Find where the given text appears and provide that cell's center as [x, y] coordinate. 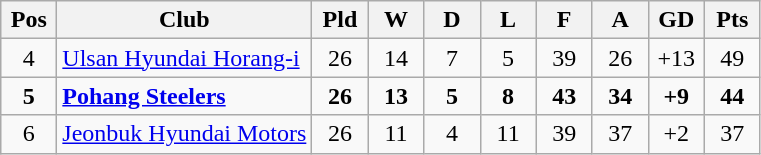
Jeonbuk Hyundai Motors [184, 134]
43 [564, 96]
A [620, 20]
+2 [676, 134]
Pos [29, 20]
49 [732, 58]
Pts [732, 20]
+13 [676, 58]
Ulsan Hyundai Horang-i [184, 58]
L [508, 20]
+9 [676, 96]
8 [508, 96]
W [396, 20]
D [452, 20]
Pld [340, 20]
44 [732, 96]
7 [452, 58]
13 [396, 96]
34 [620, 96]
F [564, 20]
GD [676, 20]
Club [184, 20]
14 [396, 58]
6 [29, 134]
Pohang Steelers [184, 96]
